Search for the cell housing the specified text and yield its [X, Y] center coordinate. 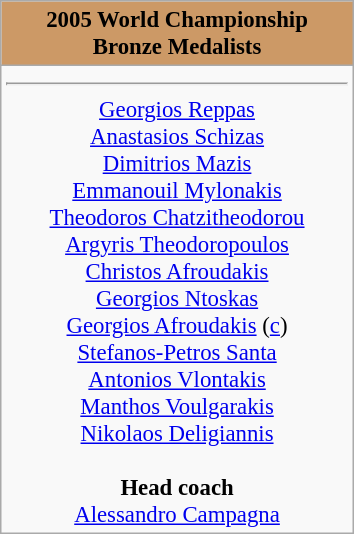
2005 World ChampionshipBronze Medalists [178, 34]
